Scan for the cell matching the given text and deliver its (X, Y) coordinate at center. 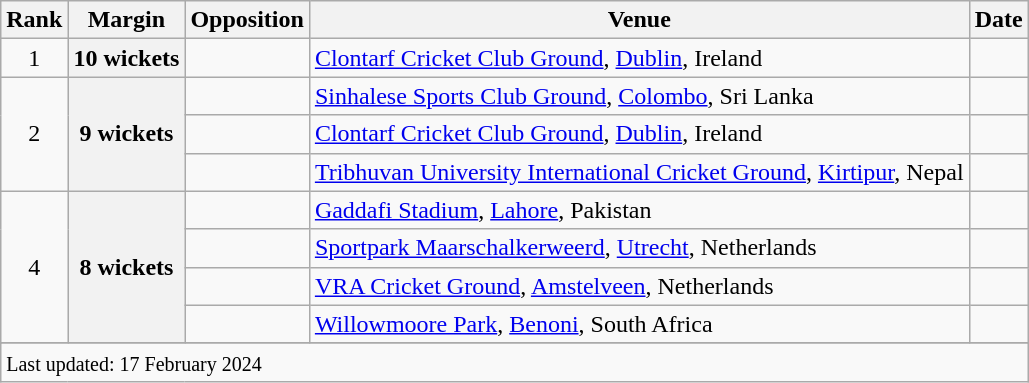
Tribhuvan University International Cricket Ground, Kirtipur, Nepal (639, 172)
1 (34, 58)
Margin (126, 20)
Venue (639, 20)
Date (998, 20)
8 wickets (126, 267)
Sinhalese Sports Club Ground, Colombo, Sri Lanka (639, 96)
2 (34, 134)
9 wickets (126, 134)
Opposition (247, 20)
Gaddafi Stadium, Lahore, Pakistan (639, 210)
Rank (34, 20)
Last updated: 17 February 2024 (514, 362)
4 (34, 267)
Sportpark Maarschalkerweerd, Utrecht, Netherlands (639, 248)
10 wickets (126, 58)
Willowmoore Park, Benoni, South Africa (639, 324)
VRA Cricket Ground, Amstelveen, Netherlands (639, 286)
